For the text-containing cell, return its midpoint in (x, y) coordinate format. 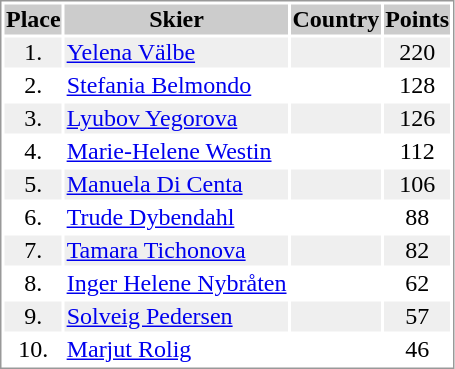
Solveig Pedersen (176, 317)
6. (33, 217)
Manuela Di Centa (176, 185)
112 (418, 151)
57 (418, 317)
2. (33, 85)
1. (33, 53)
Stefania Belmondo (176, 85)
126 (418, 119)
46 (418, 349)
106 (418, 185)
5. (33, 185)
220 (418, 53)
10. (33, 349)
Marie-Helene Westin (176, 151)
Skier (176, 19)
Inger Helene Nybråten (176, 283)
88 (418, 217)
4. (33, 151)
8. (33, 283)
128 (418, 85)
Lyubov Yegorova (176, 119)
7. (33, 251)
82 (418, 251)
Yelena Välbe (176, 53)
Trude Dybendahl (176, 217)
Tamara Tichonova (176, 251)
Place (33, 19)
Marjut Rolig (176, 349)
62 (418, 283)
9. (33, 317)
Country (336, 19)
Points (418, 19)
3. (33, 119)
